Scan for the cell matching the given text and deliver its [x, y] coordinate at center. 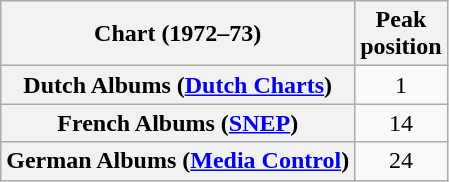
French Albums (SNEP) [178, 123]
German Albums (Media Control) [178, 161]
14 [401, 123]
Dutch Albums (Dutch Charts) [178, 85]
Peakposition [401, 34]
1 [401, 85]
24 [401, 161]
Chart (1972–73) [178, 34]
